Detect which cell encompasses the target text, then output its [x, y] center coordinate. 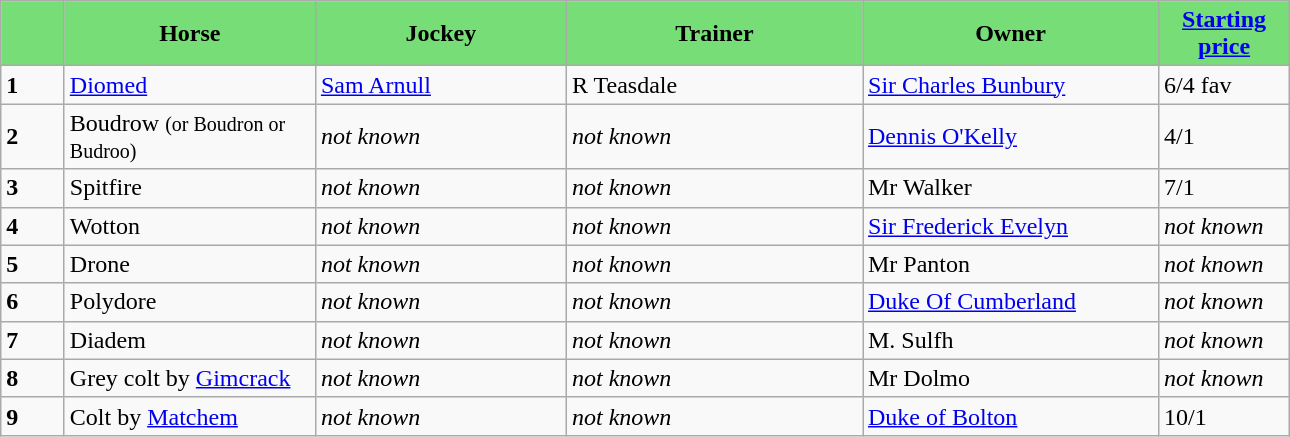
Sir Charles Bunbury [1010, 85]
Mr Panton [1010, 264]
Spitfire [190, 188]
6/4 fav [1224, 85]
Sir Frederick Evelyn [1010, 226]
Polydore [190, 302]
Diadem [190, 340]
4/1 [1224, 136]
Wotton [190, 226]
R Teasdale [714, 85]
6 [33, 302]
Jockey [440, 34]
Mr Dolmo [1010, 378]
Colt by Matchem [190, 416]
Drone [190, 264]
Trainer [714, 34]
Dennis O'Kelly [1010, 136]
Duke of Bolton [1010, 416]
5 [33, 264]
2 [33, 136]
8 [33, 378]
Starting price [1224, 34]
M. Sulfh [1010, 340]
9 [33, 416]
4 [33, 226]
7 [33, 340]
Diomed [190, 85]
10/1 [1224, 416]
Boudrow (or Boudron or Budroo) [190, 136]
Horse [190, 34]
Mr Walker [1010, 188]
3 [33, 188]
Duke Of Cumberland [1010, 302]
7/1 [1224, 188]
Sam Arnull [440, 85]
Grey colt by Gimcrack [190, 378]
Owner [1010, 34]
1 [33, 85]
